Extract the [X, Y] coordinate from the center of the cell holding the provided text.  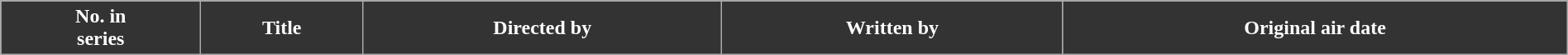
No. inseries [101, 28]
Written by [892, 28]
Directed by [543, 28]
Original air date [1315, 28]
Title [282, 28]
